Output the (x, y) coordinate of the center of the cell containing the given text.  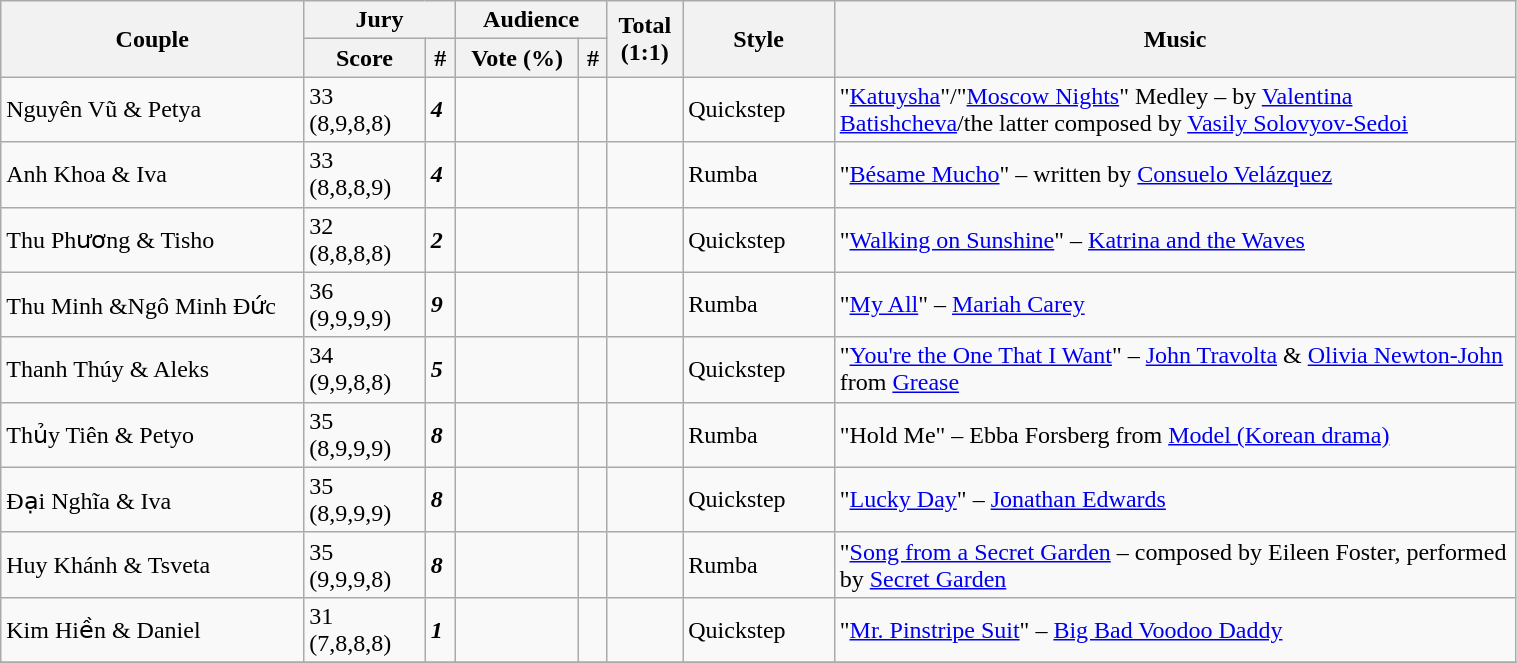
Total (1:1) (645, 39)
33 (8,8,8,9) (364, 174)
"Katuysha"/"Moscow Nights" Medley – by Valentina Batishcheva/the latter composed by Vasily Solovyov-Sedoi (1175, 110)
"Song from a Secret Garden – composed by Eileen Foster, performed by Secret Garden (1175, 564)
Jury (380, 20)
Anh Khoa & Iva (152, 174)
Score (364, 58)
Thanh Thúy & Aleks (152, 370)
"Bésame Mucho" – written by Consuelo Velázquez (1175, 174)
"Lucky Day" – Jonathan Edwards (1175, 500)
"Hold Me" – Ebba Forsberg from Model (Korean drama) (1175, 434)
Thủy Tiên & Petyo (152, 434)
Style (759, 39)
Couple (152, 39)
Kim Hiền & Daniel (152, 630)
34 (9,9,8,8) (364, 370)
1 (440, 630)
"Mr. Pinstripe Suit" – Big Bad Voodoo Daddy (1175, 630)
Thu Phương & Tisho (152, 240)
Thu Minh &Ngô Minh Đức (152, 304)
35 (9,9,9,8) (364, 564)
9 (440, 304)
33 (8,9,8,8) (364, 110)
5 (440, 370)
2 (440, 240)
32 (8,8,8,8) (364, 240)
Vote (%) (517, 58)
Đại Nghĩa & Iva (152, 500)
Music (1175, 39)
Nguyên Vũ & Petya (152, 110)
Huy Khánh & Tsveta (152, 564)
31 (7,8,8,8) (364, 630)
"You're the One That I Want" – John Travolta & Olivia Newton-John from Grease (1175, 370)
"Walking on Sunshine" – Katrina and the Waves (1175, 240)
Audience (531, 20)
"My All" – Mariah Carey (1175, 304)
36 (9,9,9,9) (364, 304)
